Output the (X, Y) coordinate of the center of the cell containing the given text.  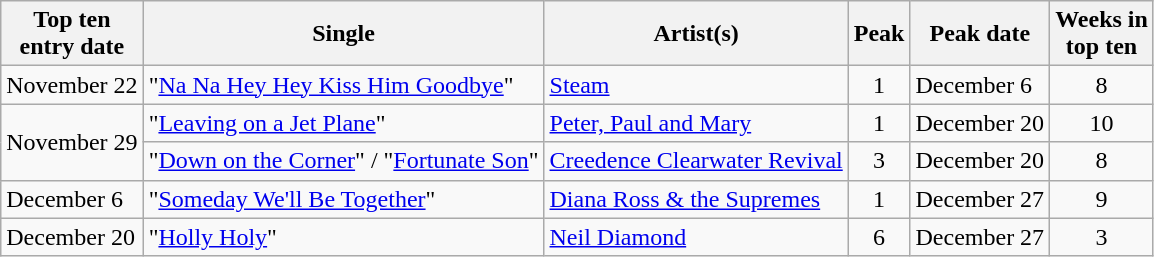
Steam (696, 85)
November 29 (72, 142)
Peak (879, 34)
Neil Diamond (696, 237)
"Down on the Corner" / "Fortunate Son" (344, 161)
Peter, Paul and Mary (696, 123)
6 (879, 237)
Artist(s) (696, 34)
"Leaving on a Jet Plane" (344, 123)
Top tenentry date (72, 34)
Weeks intop ten (1102, 34)
9 (1102, 199)
Diana Ross & the Supremes (696, 199)
Single (344, 34)
10 (1102, 123)
November 22 (72, 85)
Creedence Clearwater Revival (696, 161)
"Someday We'll Be Together" (344, 199)
"Na Na Hey Hey Kiss Him Goodbye" (344, 85)
Peak date (980, 34)
"Holly Holy" (344, 237)
